Search for the cell housing the specified text and yield its (x, y) center coordinate. 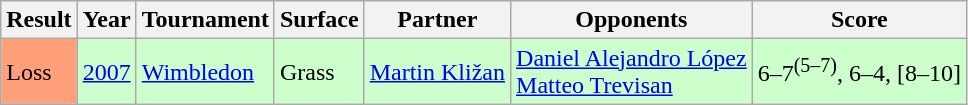
6–7(5–7), 6–4, [8–10] (859, 72)
Year (106, 20)
Opponents (632, 20)
2007 (106, 72)
Partner (437, 20)
Loss (39, 72)
Surface (319, 20)
Wimbledon (205, 72)
Tournament (205, 20)
Score (859, 20)
Result (39, 20)
Grass (319, 72)
Daniel Alejandro López Matteo Trevisan (632, 72)
Martin Kližan (437, 72)
